Detect which cell encompasses the target text, then output its [x, y] center coordinate. 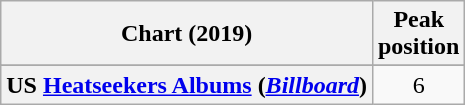
Peak position [418, 34]
US Heatseekers Albums (Billboard) [187, 85]
6 [418, 85]
Chart (2019) [187, 34]
